Find where the given text appears and provide that cell's center as (X, Y) coordinate. 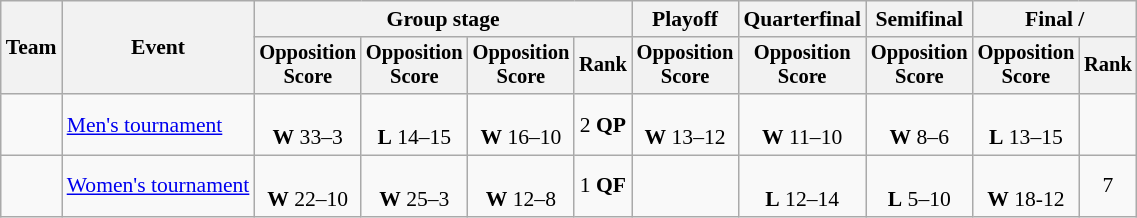
L 12–14 (802, 186)
W 33–3 (308, 124)
Event (158, 48)
Group stage (442, 19)
W 18-12 (1026, 186)
W 22–10 (308, 186)
W 13–12 (686, 124)
L 5–10 (920, 186)
L 14–15 (414, 124)
1 QF (603, 186)
Quarterfinal (802, 19)
W 8–6 (920, 124)
W 16–10 (522, 124)
L 13–15 (1026, 124)
W 12–8 (522, 186)
Semifinal (920, 19)
7 (1108, 186)
Final / (1055, 19)
W 25–3 (414, 186)
Men's tournament (158, 124)
Women's tournament (158, 186)
2 QP (603, 124)
Team (32, 48)
W 11–10 (802, 124)
Playoff (686, 19)
